Search for the cell housing the specified text and yield its [x, y] center coordinate. 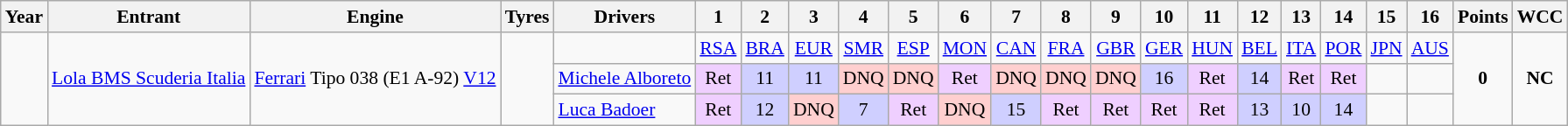
Drivers [624, 17]
MON [965, 48]
NC [1541, 79]
ESP [914, 48]
Entrant [149, 17]
6 [965, 17]
POR [1343, 48]
EUR [814, 48]
0 [1483, 79]
GER [1164, 48]
Tyres [527, 17]
FRA [1066, 48]
5 [914, 17]
4 [863, 17]
SMR [863, 48]
ITA [1301, 48]
Year [25, 17]
Ferrari Tipo 038 (E1 A-92) V12 [375, 79]
8 [1066, 17]
2 [765, 17]
Luca Badoer [624, 110]
HUN [1212, 48]
GBR [1115, 48]
Michele Alboreto [624, 79]
BEL [1259, 48]
CAN [1016, 48]
Points [1483, 17]
JPN [1386, 48]
RSA [718, 48]
AUS [1431, 48]
BRA [765, 48]
1 [718, 17]
9 [1115, 17]
Engine [375, 17]
Lola BMS Scuderia Italia [149, 79]
WCC [1541, 17]
3 [814, 17]
